Capture the cell that displays the provided text and extract its [x, y] central coordinate. 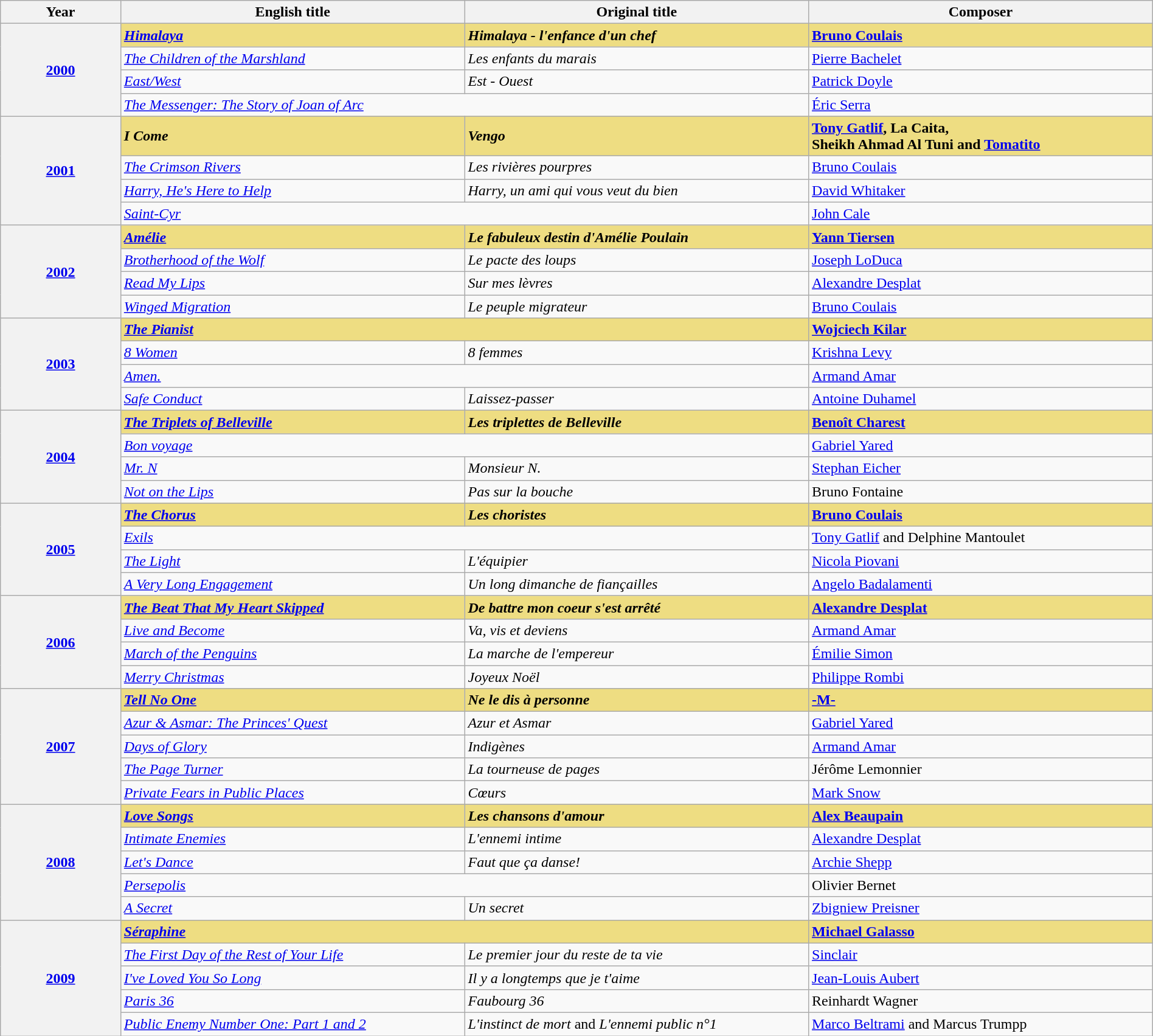
Krishna Levy [981, 353]
Love Songs [293, 816]
The Beat That My Heart Skipped [293, 607]
Winged Migration [293, 306]
2008 [61, 862]
Pas sur la bouche [637, 492]
Les triplettes de Belleville [637, 422]
I Come [293, 136]
8 Women [293, 353]
Joyeux Noël [637, 677]
2001 [61, 170]
Stephan Eicher [981, 468]
Jérôme Lemonnier [981, 770]
The Crimson Rivers [293, 167]
Composer [981, 12]
The Chorus [293, 515]
Himalaya [293, 35]
A Secret [293, 908]
8 femmes [637, 353]
The Triplets of Belleville [293, 422]
Monsieur N. [637, 468]
Il y a longtemps que je t'aime [637, 978]
Pierre Bachelet [981, 58]
Brotherhood of the Wolf [293, 260]
Michael Galasso [981, 931]
Private Fears in Public Places [293, 793]
Les enfants du marais [637, 58]
L'instinct de mort and L'ennemi public n°1 [637, 1024]
A Very Long Engagement [293, 584]
March of the Penguins [293, 653]
Alex Beaupain [981, 816]
Nicola Piovani [981, 561]
Read My Lips [293, 283]
Harry, He's Here to Help [293, 190]
2005 [61, 549]
Les chansons d'amour [637, 816]
Tony Gatlif and Delphine Mantoulet [981, 538]
Merry Christmas [293, 677]
Le peuple migrateur [637, 306]
2003 [61, 364]
John Cale [981, 214]
Émilie Simon [981, 653]
Éric Serra [981, 105]
Les choristes [637, 515]
Le fabuleux destin d'Amélie Poulain [637, 237]
Indigènes [637, 746]
Tony Gatlif, La Caita, Sheikh Ahmad Al Tuni and Tomatito [981, 136]
Cœurs [637, 793]
English title [293, 12]
Not on the Lips [293, 492]
Year [61, 12]
Tell No One [293, 700]
De battre mon coeur s'est arrêté [637, 607]
Philippe Rombi [981, 677]
Harry, un ami qui vous veut du bien [637, 190]
Joseph LoDuca [981, 260]
Sinclair [981, 954]
Original title [637, 12]
2002 [61, 271]
Un long dimanche de fiançailles [637, 584]
Persepolis [465, 885]
Olivier Bernet [981, 885]
Public Enemy Number One: Part 1 and 2 [293, 1024]
Vengo [637, 136]
Angelo Badalamenti [981, 584]
Sur mes lèvres [637, 283]
Laissez-passer [637, 399]
Marco Beltrami and Marcus Trumpp [981, 1024]
Un secret [637, 908]
Himalaya - l'enfance d'un chef [637, 35]
Azur et Asmar [637, 723]
Wojciech Kilar [981, 330]
-M- [981, 700]
Mark Snow [981, 793]
Paris 36 [293, 1001]
Saint-Cyr [465, 214]
East/West [293, 82]
Benoît Charest [981, 422]
Bon voyage [465, 445]
The Light [293, 561]
Safe Conduct [293, 399]
Reinhardt Wagner [981, 1001]
Azur & Asmar: The Princes' Quest [293, 723]
The Pianist [465, 330]
La tourneuse de pages [637, 770]
2006 [61, 642]
2009 [61, 978]
The First Day of the Rest of Your Life [293, 954]
Bruno Fontaine [981, 492]
2000 [61, 70]
Amen. [465, 376]
I've Loved You So Long [293, 978]
Va, vis et deviens [637, 630]
L'ennemi intime [637, 839]
Live and Become [293, 630]
2007 [61, 746]
Les rivières pourpres [637, 167]
Ne le dis à personne [637, 700]
2004 [61, 457]
Archie Shepp [981, 862]
Let's Dance [293, 862]
Faubourg 36 [637, 1001]
Est - Ouest [637, 82]
Séraphine [465, 931]
Patrick Doyle [981, 82]
Antoine Duhamel [981, 399]
The Page Turner [293, 770]
Days of Glory [293, 746]
Amélie [293, 237]
The Messenger: The Story of Joan of Arc [465, 105]
Le premier jour du reste de ta vie [637, 954]
David Whitaker [981, 190]
Yann Tiersen [981, 237]
La marche de l'empereur [637, 653]
Exils [465, 538]
Intimate Enemies [293, 839]
Jean-Louis Aubert [981, 978]
Faut que ça danse! [637, 862]
The Children of the Marshland [293, 58]
Zbigniew Preisner [981, 908]
L'équipier [637, 561]
Le pacte des loups [637, 260]
Mr. N [293, 468]
